Determine the [X, Y] coordinate at the center of the cell enclosing the given text.  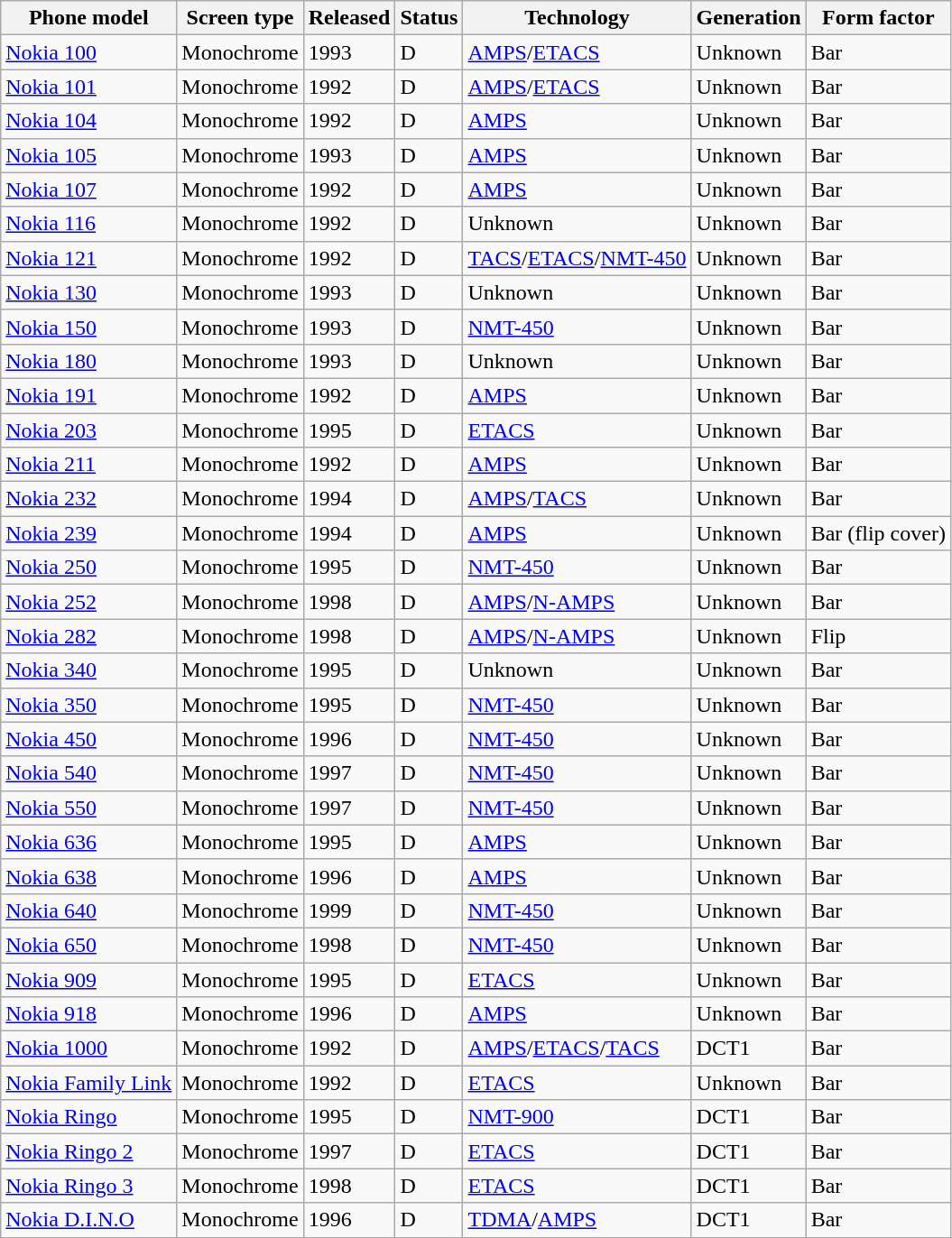
Phone model [88, 18]
Nokia 636 [88, 842]
Nokia 282 [88, 636]
Nokia 450 [88, 739]
Nokia 252 [88, 602]
Nokia 180 [88, 361]
Form factor [878, 18]
AMPS/ETACS/TACS [578, 1049]
Nokia 130 [88, 292]
Nokia Ringo 2 [88, 1151]
Nokia 250 [88, 568]
Nokia Family Link [88, 1083]
AMPS/TACS [578, 499]
Nokia 340 [88, 670]
Nokia Ringo 3 [88, 1186]
Nokia 100 [88, 52]
Nokia 540 [88, 773]
1999 [349, 910]
Nokia 121 [88, 258]
Nokia 232 [88, 499]
Generation [749, 18]
Nokia 191 [88, 395]
TDMA/AMPS [578, 1220]
Nokia 239 [88, 533]
Nokia 150 [88, 327]
Screen type [240, 18]
Nokia Ringo [88, 1117]
Technology [578, 18]
Nokia 104 [88, 121]
Nokia 650 [88, 945]
Nokia 101 [88, 87]
TACS/ETACS/NMT-450 [578, 258]
Status [430, 18]
Flip [878, 636]
Nokia 1000 [88, 1049]
Nokia 550 [88, 808]
Nokia 640 [88, 910]
Nokia 638 [88, 876]
Nokia 909 [88, 979]
Nokia 116 [88, 224]
Nokia 918 [88, 1014]
Nokia 203 [88, 430]
NMT-900 [578, 1117]
Nokia 107 [88, 189]
Nokia 105 [88, 155]
Nokia D.I.N.O [88, 1220]
Released [349, 18]
Bar (flip cover) [878, 533]
Nokia 350 [88, 705]
Nokia 211 [88, 465]
